Find where the given text appears and provide that cell's center as [X, Y] coordinate. 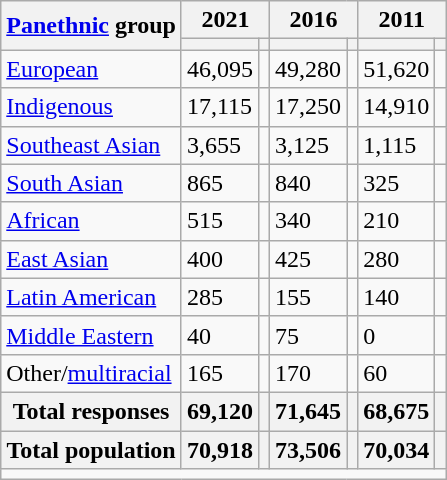
280 [396, 259]
70,034 [396, 449]
51,620 [396, 69]
155 [308, 297]
Panethnic group [92, 26]
75 [308, 335]
140 [396, 297]
17,115 [220, 107]
325 [396, 183]
285 [220, 297]
210 [396, 221]
Latin American [92, 297]
East Asian [92, 259]
1,115 [396, 145]
3,655 [220, 145]
40 [220, 335]
17,250 [308, 107]
70,918 [220, 449]
South Asian [92, 183]
68,675 [396, 411]
3,125 [308, 145]
Total population [92, 449]
African [92, 221]
46,095 [220, 69]
71,645 [308, 411]
69,120 [220, 411]
49,280 [308, 69]
2021 [225, 20]
840 [308, 183]
Other/multiracial [92, 373]
2016 [314, 20]
Total responses [92, 411]
425 [308, 259]
Middle Eastern [92, 335]
340 [308, 221]
73,506 [308, 449]
2011 [402, 20]
14,910 [396, 107]
0 [396, 335]
European [92, 69]
60 [396, 373]
165 [220, 373]
170 [308, 373]
865 [220, 183]
515 [220, 221]
400 [220, 259]
Indigenous [92, 107]
Southeast Asian [92, 145]
